Pinpoint the cell where the given text exists, returning its (x, y) midpoint coordinate. 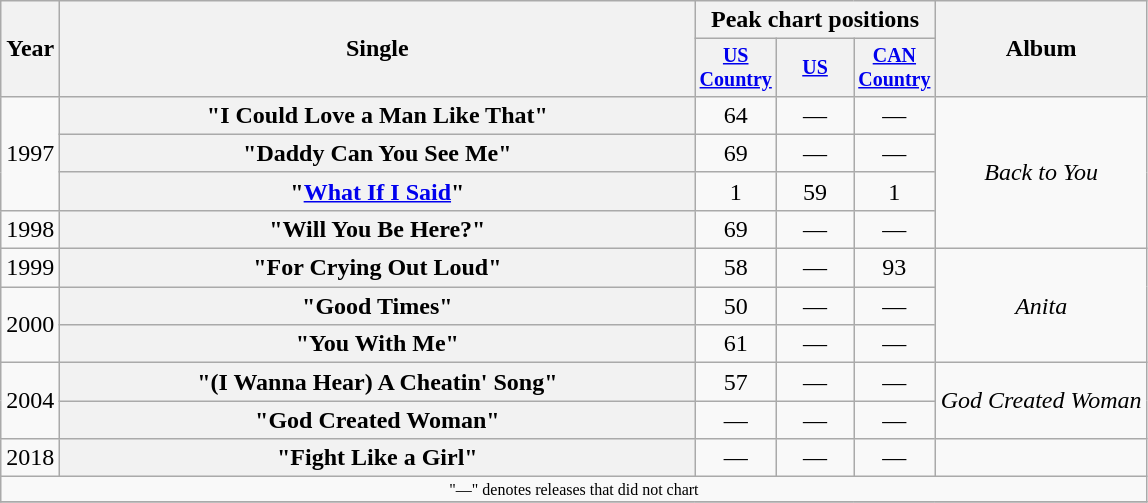
CAN Country (895, 68)
2004 (30, 401)
Single (378, 49)
2018 (30, 458)
"I Could Love a Man Like That" (378, 115)
64 (736, 115)
"Daddy Can You See Me" (378, 153)
"Will You Be Here?" (378, 229)
57 (736, 382)
2000 (30, 325)
58 (736, 268)
Peak chart positions (815, 20)
93 (895, 268)
Album (1041, 49)
"Fight Like a Girl" (378, 458)
US Country (736, 68)
Year (30, 49)
"Good Times" (378, 306)
"—" denotes releases that did not chart (574, 489)
"For Crying Out Loud" (378, 268)
1997 (30, 153)
"(I Wanna Hear) A Cheatin' Song" (378, 382)
50 (736, 306)
59 (816, 191)
US (816, 68)
"What If I Said" (378, 191)
"You With Me" (378, 344)
Back to You (1041, 172)
Anita (1041, 306)
61 (736, 344)
God Created Woman (1041, 401)
1999 (30, 268)
1998 (30, 229)
"God Created Woman" (378, 420)
